Search for the cell housing the specified text and yield its (X, Y) center coordinate. 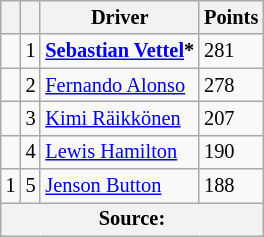
281 (231, 51)
278 (231, 85)
4 (31, 152)
Jenson Button (120, 186)
Points (231, 17)
Sebastian Vettel* (120, 51)
188 (231, 186)
Fernando Alonso (120, 85)
207 (231, 118)
Source: (132, 219)
2 (31, 85)
5 (31, 186)
3 (31, 118)
Driver (120, 17)
Kimi Räikkönen (120, 118)
190 (231, 152)
Lewis Hamilton (120, 152)
